For the text-containing cell, return its midpoint in [x, y] coordinate format. 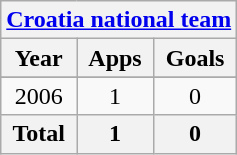
2006 [39, 96]
Croatia national team [119, 20]
Goals [194, 58]
Total [39, 134]
Year [39, 58]
Apps [116, 58]
